Identify which cell holds the provided text, then report its (x, y) central coordinate. 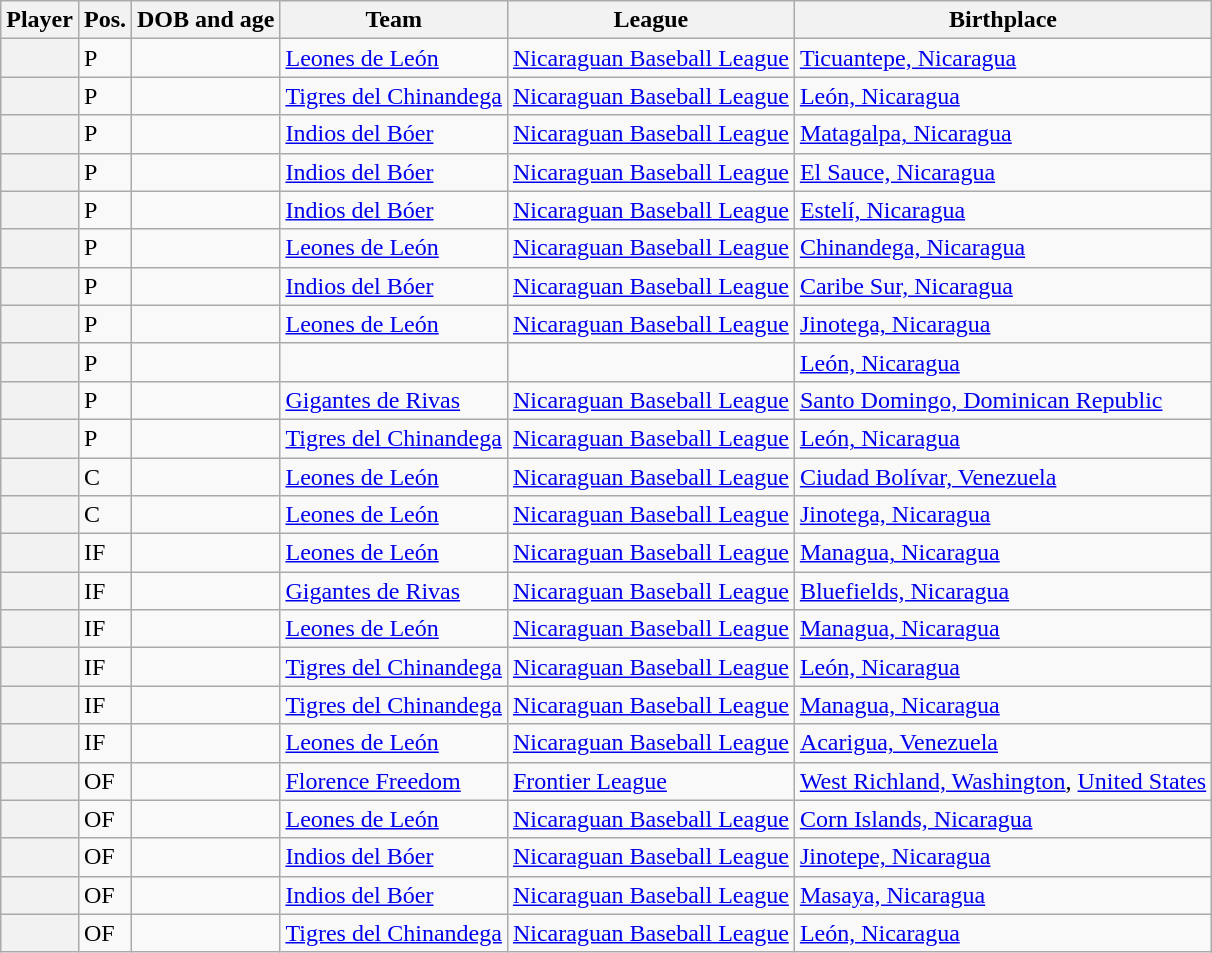
Acarigua, Venezuela (1002, 743)
Frontier League (650, 781)
Estelí, Nicaragua (1002, 210)
El Sauce, Nicaragua (1002, 172)
DOB and age (206, 20)
Ticuantepe, Nicaragua (1002, 58)
Ciudad Bolívar, Venezuela (1002, 477)
Masaya, Nicaragua (1002, 895)
League (650, 20)
Birthplace (1002, 20)
Chinandega, Nicaragua (1002, 248)
Corn Islands, Nicaragua (1002, 819)
Team (394, 20)
Florence Freedom (394, 781)
Santo Domingo, Dominican Republic (1002, 400)
Bluefields, Nicaragua (1002, 591)
Pos. (104, 20)
Jinotepe, Nicaragua (1002, 857)
West Richland, Washington, United States (1002, 781)
Player (40, 20)
Caribe Sur, Nicaragua (1002, 286)
Matagalpa, Nicaragua (1002, 134)
